Provide the (X, Y) coordinate of the cell's center where the given text is located.  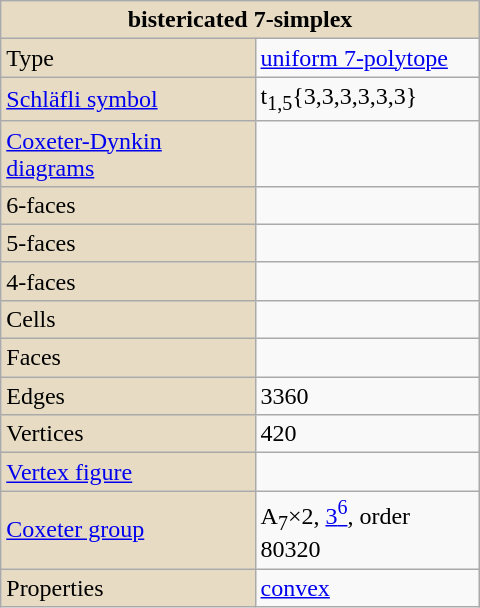
5-faces (128, 243)
Coxeter-Dynkin diagrams (128, 154)
bistericated 7-simplex (240, 20)
Properties (128, 588)
Schläfli symbol (128, 99)
Vertex figure (128, 472)
Edges (128, 396)
Coxeter group (128, 530)
Faces (128, 358)
420 (367, 434)
3360 (367, 396)
4-faces (128, 281)
Cells (128, 319)
Vertices (128, 434)
t1,5{3,3,3,3,3,3} (367, 99)
Type (128, 58)
A7×2, 36, order 80320 (367, 530)
6-faces (128, 205)
uniform 7-polytope (367, 58)
convex (367, 588)
